Detect which cell encompasses the target text, then output its [X, Y] center coordinate. 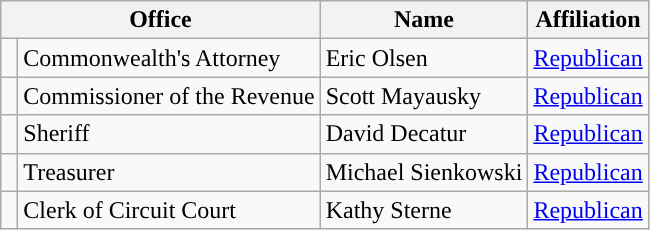
Scott Mayausky [424, 96]
Commissioner of the Revenue [169, 96]
Treasurer [169, 172]
Eric Olsen [424, 58]
Kathy Sterne [424, 210]
Commonwealth's Attorney [169, 58]
David Decatur [424, 134]
Michael Sienkowski [424, 172]
Office [160, 20]
Name [424, 20]
Affiliation [588, 20]
Clerk of Circuit Court [169, 210]
Sheriff [169, 134]
